Extract the (x, y) coordinate from the center of the cell holding the provided text.  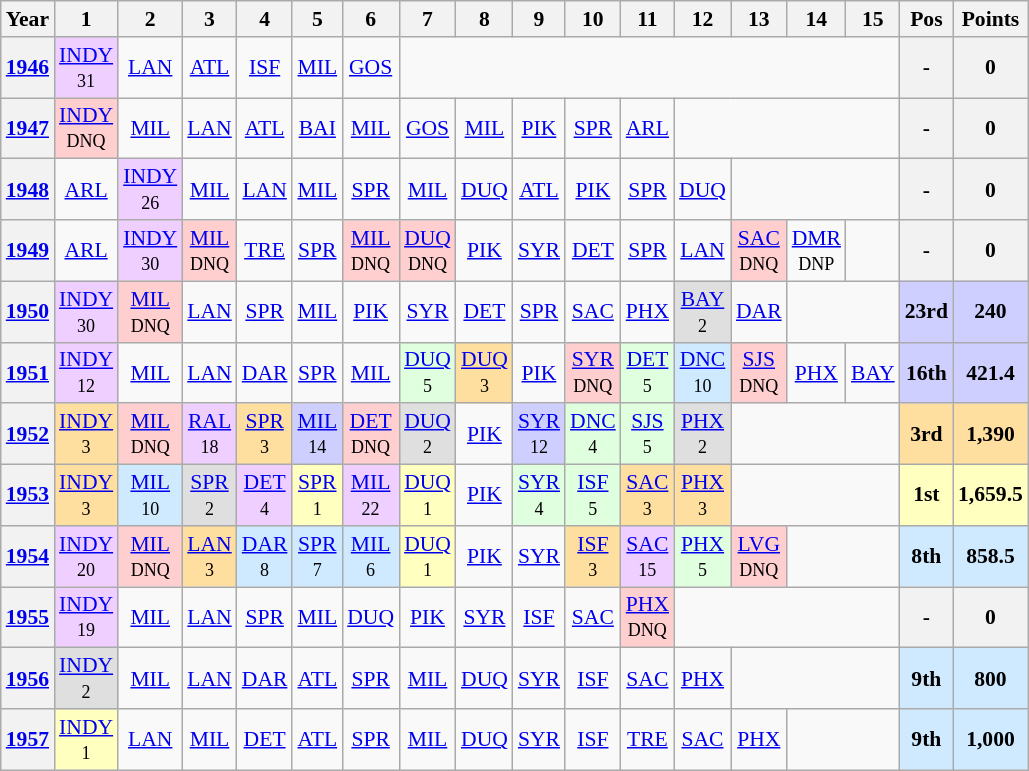
PHX5 (702, 556)
1954 (28, 556)
DUQ3 (484, 372)
SPR3 (265, 434)
2 (150, 19)
INDY1 (86, 740)
INDY2 (86, 678)
MIL10 (150, 496)
INDY31 (86, 68)
INDYDNQ (86, 128)
16th (926, 372)
3 (209, 19)
SJSDNQ (759, 372)
13 (759, 19)
8 (484, 19)
SPR2 (209, 496)
Year (28, 19)
9 (539, 19)
10 (593, 19)
DETDNQ (370, 434)
1947 (28, 128)
RAL18 (209, 434)
LAN3 (209, 556)
1948 (28, 190)
1957 (28, 740)
858.5 (990, 556)
SACDNQ (759, 250)
14 (816, 19)
MIL14 (317, 434)
1 (86, 19)
INDY20 (86, 556)
INDY19 (86, 618)
DNC10 (702, 372)
SAC3 (648, 496)
1,659.5 (990, 496)
PHX2 (702, 434)
SYR4 (539, 496)
12 (702, 19)
DET4 (265, 496)
SPR7 (317, 556)
Pos (926, 19)
LVGDNQ (759, 556)
DUQ5 (428, 372)
Points (990, 19)
1951 (28, 372)
7 (428, 19)
DET5 (648, 372)
1950 (28, 312)
421.4 (990, 372)
1955 (28, 618)
BAY2 (702, 312)
ISF5 (593, 496)
INDY12 (86, 372)
SPR1 (317, 496)
BAY (873, 372)
23rd (926, 312)
PHX3 (702, 496)
MIL6 (370, 556)
8th (926, 556)
SYRDNQ (593, 372)
1949 (28, 250)
1956 (28, 678)
11 (648, 19)
5 (317, 19)
240 (990, 312)
INDY26 (150, 190)
1,390 (990, 434)
4 (265, 19)
DUQDNQ (428, 250)
1952 (28, 434)
1st (926, 496)
1946 (28, 68)
3rd (926, 434)
SJS5 (648, 434)
DUQ2 (428, 434)
ISF3 (593, 556)
BAI (317, 128)
SAC15 (648, 556)
15 (873, 19)
DNC4 (593, 434)
MIL22 (370, 496)
DAR8 (265, 556)
PHXDNQ (648, 618)
1,000 (990, 740)
6 (370, 19)
800 (990, 678)
DMRDNP (816, 250)
SYR12 (539, 434)
1953 (28, 496)
